Capture the cell that displays the provided text and extract its (X, Y) central coordinate. 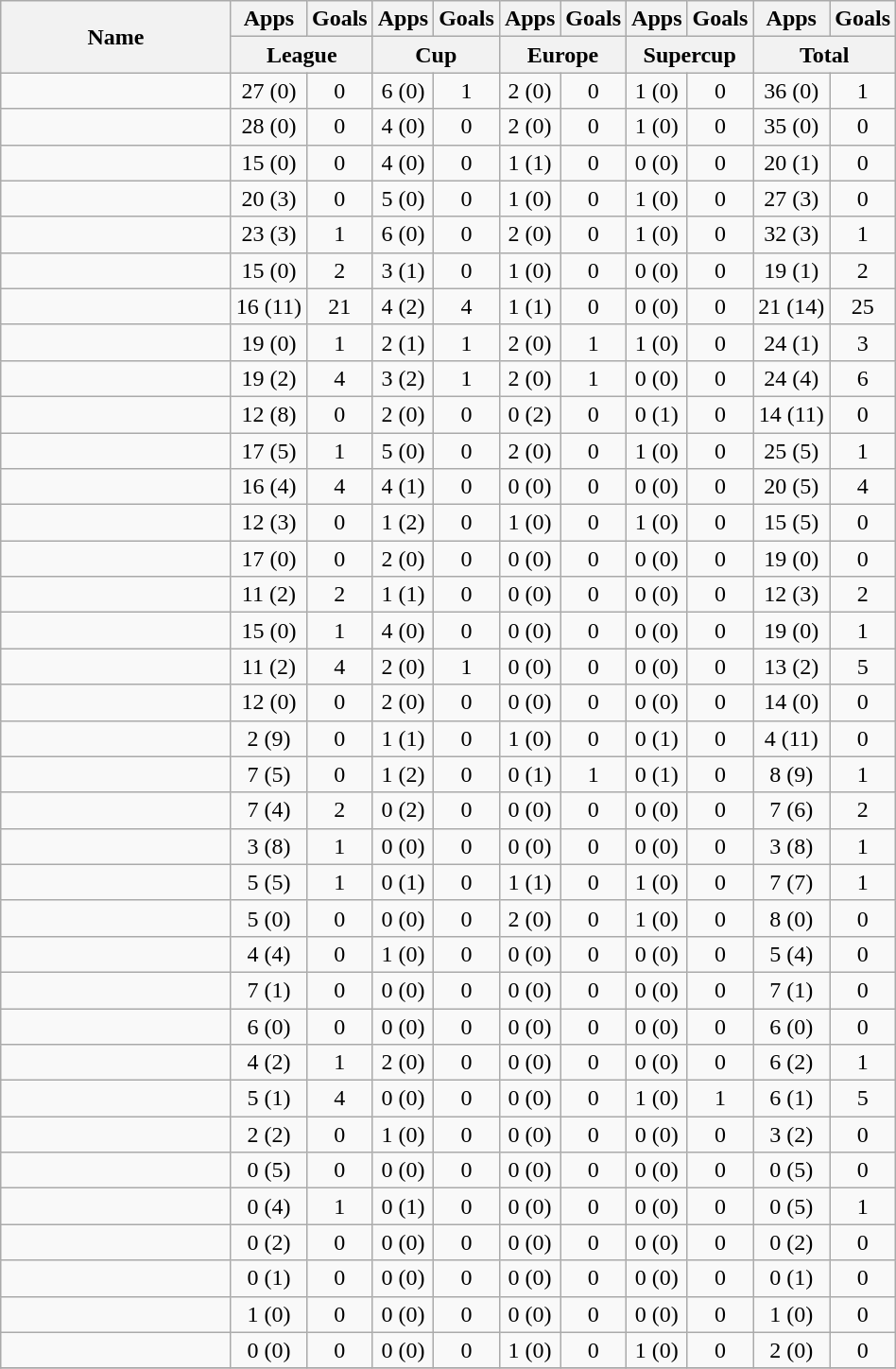
20 (1) (792, 163)
15 (5) (792, 523)
7 (5) (268, 774)
3 (863, 342)
25 (5) (792, 451)
6 (1) (792, 1099)
6 (863, 378)
21 (339, 306)
16 (4) (268, 487)
12 (8) (268, 414)
0 (4) (268, 1206)
4 (11) (792, 738)
Name (116, 37)
27 (0) (268, 91)
Supercup (690, 55)
4 (4) (268, 954)
35 (0) (792, 127)
12 (0) (268, 702)
13 (2) (792, 667)
2 (2) (268, 1135)
36 (0) (792, 91)
25 (863, 306)
4 (1) (403, 487)
3 (1) (403, 270)
8 (0) (792, 918)
7 (6) (792, 810)
28 (0) (268, 127)
8 (9) (792, 774)
5 (1) (268, 1099)
21 (14) (792, 306)
16 (11) (268, 306)
Cup (436, 55)
2 (9) (268, 738)
Total (824, 55)
7 (7) (792, 882)
6 (2) (792, 1063)
24 (4) (792, 378)
7 (4) (268, 810)
19 (2) (268, 378)
23 (3) (268, 234)
14 (0) (792, 702)
League (302, 55)
17 (5) (268, 451)
Europe (562, 55)
24 (1) (792, 342)
17 (0) (268, 559)
2 (1) (403, 342)
19 (1) (792, 270)
5 (5) (268, 882)
27 (3) (792, 199)
5 (4) (792, 954)
32 (3) (792, 234)
20 (5) (792, 487)
14 (11) (792, 414)
20 (3) (268, 199)
